Search for the cell housing the specified text and yield its [x, y] center coordinate. 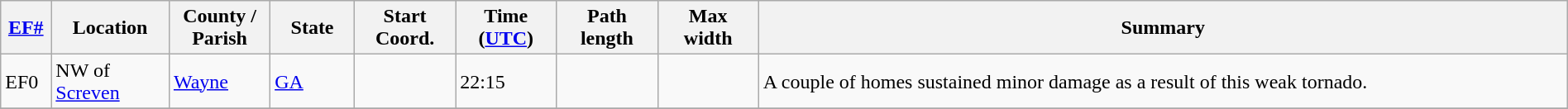
22:15 [506, 81]
Location [111, 28]
State [313, 28]
County / Parish [219, 28]
Time (UTC) [506, 28]
GA [313, 81]
Wayne [219, 81]
Summary [1163, 28]
EF# [26, 28]
Path length [607, 28]
EF0 [26, 81]
Max width [708, 28]
A couple of homes sustained minor damage as a result of this weak tornado. [1163, 81]
NW of Screven [111, 81]
Start Coord. [404, 28]
